Capture the cell that displays the provided text and extract its (x, y) central coordinate. 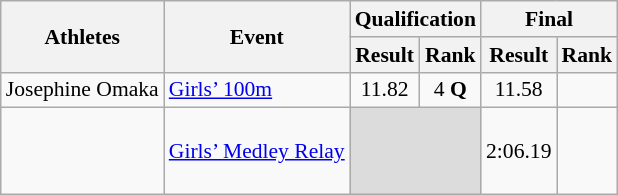
2:06.19 (518, 152)
Athletes (82, 36)
Girls’ 100m (257, 90)
Josephine Omaka (82, 90)
11.82 (385, 90)
11.58 (518, 90)
4 Q (450, 90)
Event (257, 36)
Girls’ Medley Relay (257, 152)
Qualification (416, 19)
Final (549, 19)
